For the text-containing cell, return its midpoint in (X, Y) coordinate format. 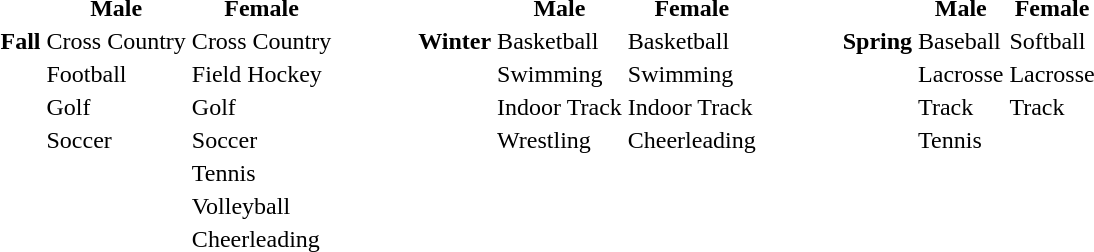
Lacrosse (961, 74)
Field Hockey (261, 74)
Spring (877, 41)
Track (961, 107)
Wrestling (560, 140)
Winter (455, 41)
Volleyball (261, 206)
Football (116, 74)
Cheerleading (692, 140)
Baseball (961, 41)
